Search for the cell housing the specified text and yield its (x, y) center coordinate. 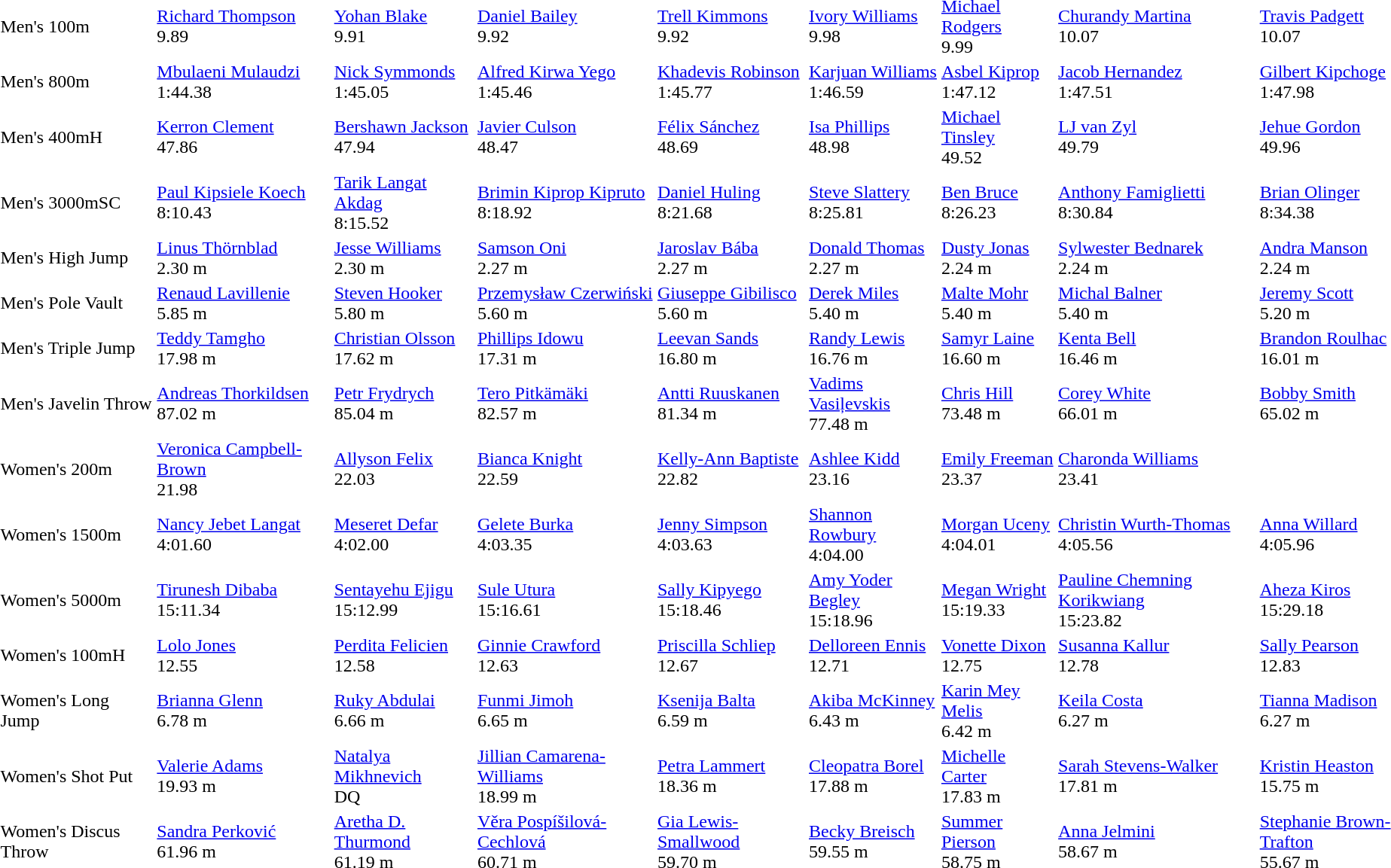
Phillips Idowu 17.31 m (565, 348)
Samson Oni 2.27 m (565, 257)
Priscilla Schliep 12.67 (731, 655)
Susanna Kallur 12.78 (1157, 655)
Jesse Williams 2.30 m (404, 257)
Ksenija Balta 6.59 m (731, 711)
Nancy Jebet Langat 4:01.60 (243, 535)
Kelly-Ann Baptiste 22.82 (731, 469)
Jenny Simpson 4:03.63 (731, 535)
Bershawn Jackson 47.94 (404, 137)
Megan Wright 15:19.33 (997, 600)
Vadims Vasiļevskis 77.48 m (874, 404)
Pauline Chemning Korikwiang 15:23.82 (1157, 600)
Donald Thomas 2.27 m (874, 257)
Dusty Jonas 2.24 m (997, 257)
Brianna Glenn 6.78 m (243, 711)
Tarik Langat Akdag 8:15.52 (404, 203)
Morgan Uceny 4:04.01 (997, 535)
LJ van Zyl 49.79 (1157, 137)
Mbulaeni Mulaudzi 1:44.38 (243, 81)
Sarah Stevens-Walker 17.81 m (1157, 776)
Tero Pitkämäki 82.57 m (565, 404)
Ben Bruce 8:26.23 (997, 203)
Michelle Carter 17.83 m (997, 776)
Isa Phillips 48.98 (874, 137)
Charonda Williams 23.41 (1157, 469)
Christian Olsson 17.62 m (404, 348)
Cleopatra Borel 17.88 m (874, 776)
Sule Utura 15:16.61 (565, 600)
Petr Frydrych 85.04 m (404, 404)
Giuseppe Gibilisco 5.60 m (731, 303)
Anthony Famiglietti 8:30.84 (1157, 203)
Veronica Campbell-Brown 21.98 (243, 469)
Ginnie Crawford 12.63 (565, 655)
Sally Kipyego 15:18.46 (731, 600)
Meseret Defar 4:02.00 (404, 535)
Corey White 66.01 m (1157, 404)
Emily Freeman 23.37 (997, 469)
Bianca Knight 22.59 (565, 469)
Natalya Mikhnevich DQ (404, 776)
Jaroslav Bába 2.27 m (731, 257)
Karin Mey Melis 6.42 m (997, 711)
Antti Ruuskanen 81.34 m (731, 404)
Delloreen Ennis 12.71 (874, 655)
Keila Costa 6.27 m (1157, 711)
Akiba McKinney 6.43 m (874, 711)
Asbel Kiprop 1:47.12 (997, 81)
Brimin Kiprop Kipruto 8:18.92 (565, 203)
Jacob Hernandez 1:47.51 (1157, 81)
Przemysław Czerwiński 5.60 m (565, 303)
Félix Sánchez 48.69 (731, 137)
Sentayehu Ejigu 15:12.99 (404, 600)
Leevan Sands 16.80 m (731, 348)
Kenta Bell 16.46 m (1157, 348)
Ashlee Kidd 23.16 (874, 469)
Malte Mohr 5.40 m (997, 303)
Jillian Camarena-Williams 18.99 m (565, 776)
Kerron Clement 47.86 (243, 137)
Teddy Tamgho 17.98 m (243, 348)
Paul Kipsiele Koech 8:10.43 (243, 203)
Derek Miles 5.40 m (874, 303)
Chris Hill 73.48 m (997, 404)
Lolo Jones 12.55 (243, 655)
Nick Symmonds 1:45.05 (404, 81)
Amy Yoder Begley 15:18.96 (874, 600)
Tirunesh Dibaba 15:11.34 (243, 600)
Gelete Burka 4:03.35 (565, 535)
Steven Hooker 5.80 m (404, 303)
Samyr Laine 16.60 m (997, 348)
Andreas Thorkildsen 87.02 m (243, 404)
Michal Balner 5.40 m (1157, 303)
Sylwester Bednarek 2.24 m (1157, 257)
Vonette Dixon 12.75 (997, 655)
Javier Culson 48.47 (565, 137)
Linus Thörnblad 2.30 m (243, 257)
Randy Lewis 16.76 m (874, 348)
Petra Lammert 18.36 m (731, 776)
Funmi Jimoh 6.65 m (565, 711)
Alfred Kirwa Yego 1:45.46 (565, 81)
Khadevis Robinson 1:45.77 (731, 81)
Ruky Abdulai 6.66 m (404, 711)
Valerie Adams 19.93 m (243, 776)
Shannon Rowbury 4:04.00 (874, 535)
Renaud Lavillenie 5.85 m (243, 303)
Allyson Felix 22.03 (404, 469)
Perdita Felicien 12.58 (404, 655)
Michael Tinsley 49.52 (997, 137)
Karjuan Williams 1:46.59 (874, 81)
Christin Wurth-Thomas 4:05.56 (1157, 535)
Steve Slattery 8:25.81 (874, 203)
Daniel Huling 8:21.68 (731, 203)
